Capture the cell that displays the provided text and extract its [X, Y] central coordinate. 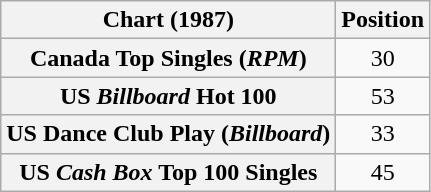
Position [383, 20]
US Dance Club Play (Billboard) [168, 134]
US Billboard Hot 100 [168, 96]
45 [383, 172]
53 [383, 96]
Canada Top Singles (RPM) [168, 58]
30 [383, 58]
33 [383, 134]
Chart (1987) [168, 20]
US Cash Box Top 100 Singles [168, 172]
